Detect which cell encompasses the target text, then output its (x, y) center coordinate. 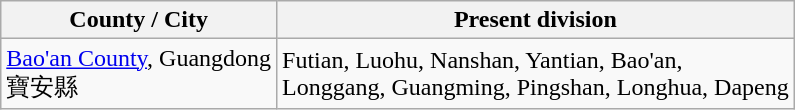
Futian, Luohu, Nanshan, Yantian, Bao'an,Longgang, Guangming, Pingshan, Longhua, Dapeng (536, 74)
Present division (536, 20)
County / City (139, 20)
Bao'an County, Guangdong寶安縣 (139, 74)
